Provide the [X, Y] coordinate of the cell's center where the given text is located.  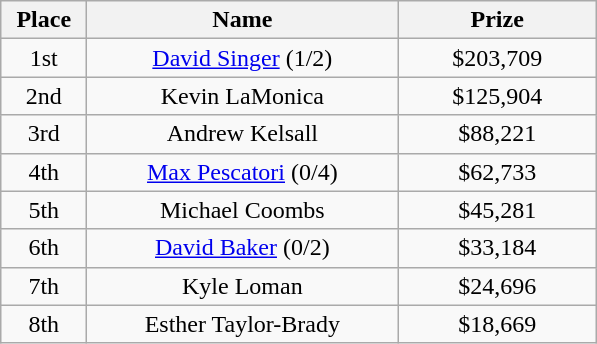
Max Pescatori (0/4) [242, 172]
8th [44, 324]
2nd [44, 96]
Place [44, 20]
6th [44, 248]
4th [44, 172]
Kevin LaMonica [242, 96]
Name [242, 20]
$125,904 [498, 96]
David Singer (1/2) [242, 58]
$203,709 [498, 58]
$33,184 [498, 248]
$88,221 [498, 134]
Kyle Loman [242, 286]
5th [44, 210]
3rd [44, 134]
7th [44, 286]
Michael Coombs [242, 210]
Andrew Kelsall [242, 134]
$62,733 [498, 172]
$24,696 [498, 286]
1st [44, 58]
$45,281 [498, 210]
$18,669 [498, 324]
David Baker (0/2) [242, 248]
Prize [498, 20]
Esther Taylor-Brady [242, 324]
